From the cell containing the given text, extract its center point as [X, Y] coordinate. 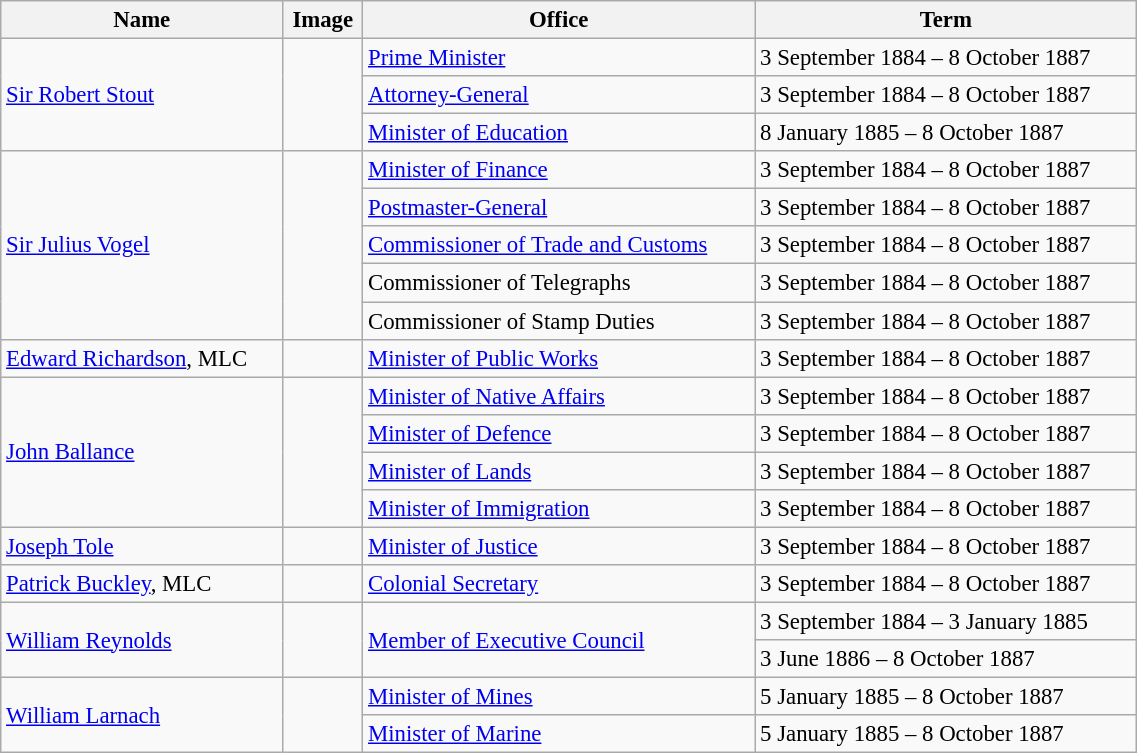
Minister of Immigration [559, 509]
8 January 1885 – 8 October 1887 [946, 133]
Sir Robert Stout [142, 96]
John Ballance [142, 452]
Minister of Lands [559, 471]
Patrick Buckley, MLC [142, 584]
Postmaster-General [559, 208]
Prime Minister [559, 58]
Commissioner of Stamp Duties [559, 321]
Minister of Justice [559, 546]
Attorney-General [559, 95]
Office [559, 20]
Member of Executive Council [559, 640]
Joseph Tole [142, 546]
Minister of Education [559, 133]
Minister of Finance [559, 170]
Name [142, 20]
Sir Julius Vogel [142, 245]
Commissioner of Trade and Customs [559, 245]
Minister of Defence [559, 433]
William Reynolds [142, 640]
3 September 1884 – 3 January 1885 [946, 621]
Term [946, 20]
Edward Richardson, MLC [142, 358]
3 June 1886 – 8 October 1887 [946, 659]
Minister of Mines [559, 697]
Colonial Secretary [559, 584]
Minister of Public Works [559, 358]
Minister of Marine [559, 734]
Minister of Native Affairs [559, 396]
William Larnach [142, 716]
Commissioner of Telegraphs [559, 283]
Image [323, 20]
